Output the (X, Y) coordinate of the center of the cell containing the given text.  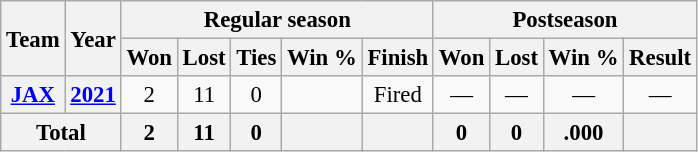
Total (61, 133)
Result (660, 58)
Team (33, 38)
Finish (398, 58)
2021 (93, 95)
Regular season (277, 20)
Postseason (564, 20)
.000 (583, 133)
Year (93, 38)
Ties (256, 58)
JAX (33, 95)
Fired (398, 95)
